Scan for the cell matching the given text and deliver its (x, y) coordinate at center. 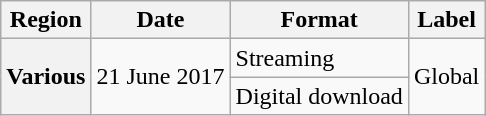
Region (46, 20)
21 June 2017 (160, 77)
Format (319, 20)
Global (446, 77)
Digital download (319, 96)
Streaming (319, 58)
Various (46, 77)
Label (446, 20)
Date (160, 20)
